Output the (X, Y) coordinate of the center of the cell containing the given text.  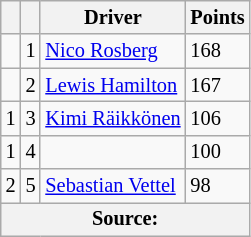
Driver (112, 17)
Nico Rosberg (112, 51)
3 (31, 118)
Sebastian Vettel (112, 186)
100 (217, 152)
167 (217, 85)
168 (217, 51)
Lewis Hamilton (112, 85)
98 (217, 186)
4 (31, 152)
Kimi Räikkönen (112, 118)
Source: (126, 219)
5 (31, 186)
106 (217, 118)
Points (217, 17)
